Pinpoint the cell where the given text exists, returning its (X, Y) midpoint coordinate. 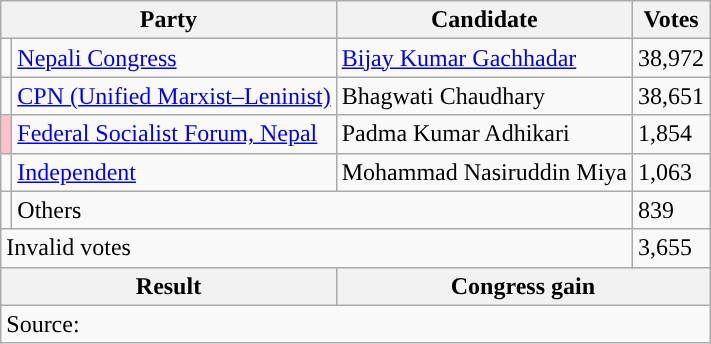
3,655 (672, 248)
1,854 (672, 134)
Bhagwati Chaudhary (484, 96)
Others (322, 210)
38,651 (672, 96)
Padma Kumar Adhikari (484, 134)
Candidate (484, 20)
Bijay Kumar Gachhadar (484, 58)
Nepali Congress (174, 58)
Votes (672, 20)
Party (168, 20)
38,972 (672, 58)
Independent (174, 172)
CPN (Unified Marxist–Leninist) (174, 96)
Result (168, 286)
Source: (356, 324)
1,063 (672, 172)
Congress gain (522, 286)
Invalid votes (317, 248)
839 (672, 210)
Federal Socialist Forum, Nepal (174, 134)
Mohammad Nasiruddin Miya (484, 172)
